Pinpoint the cell where the given text exists, returning its [x, y] midpoint coordinate. 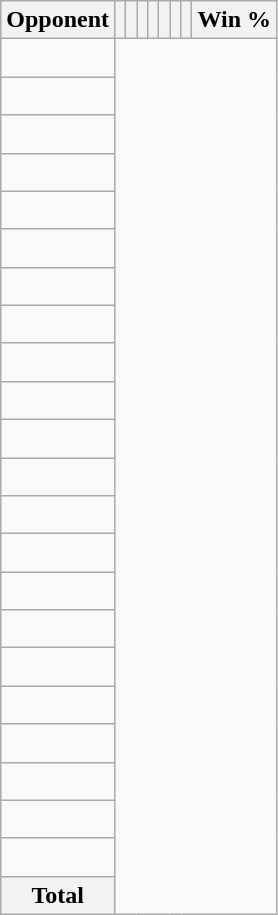
Opponent [58, 20]
Total [58, 895]
Win % [234, 20]
